From the cell containing the given text, extract its center point as [x, y] coordinate. 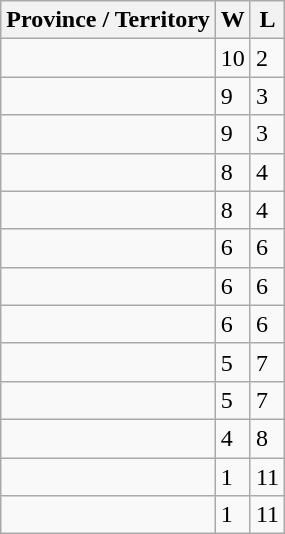
L [267, 20]
Province / Territory [108, 20]
10 [232, 58]
W [232, 20]
2 [267, 58]
